From the cell containing the given text, extract its center point as (x, y) coordinate. 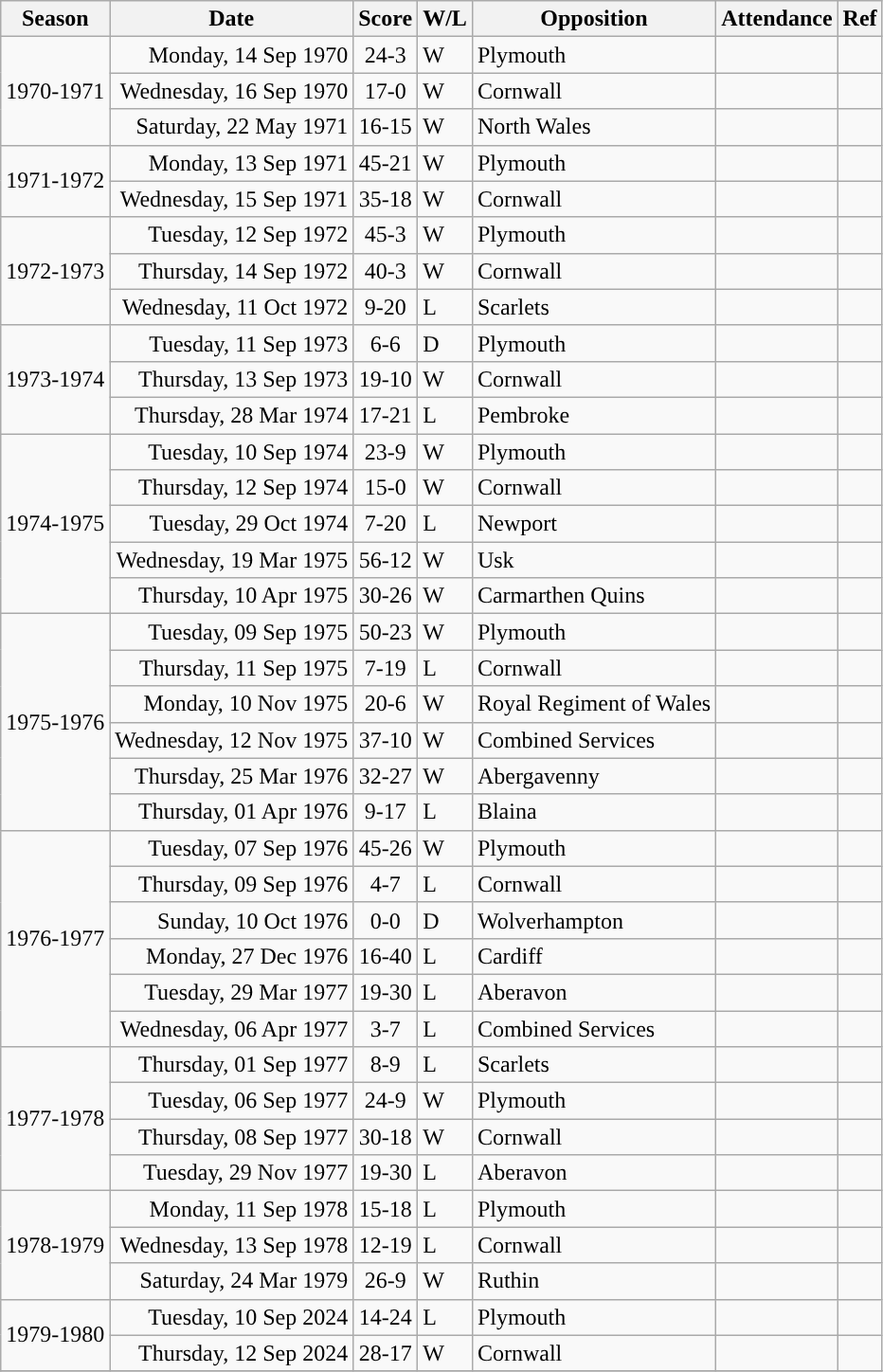
1971-1972 (55, 181)
1978-1979 (55, 1245)
17-0 (386, 91)
Season (55, 19)
Thursday, 09 Sep 1976 (231, 884)
0-0 (386, 920)
Cardiff (593, 956)
9-17 (386, 812)
50-23 (386, 632)
Wednesday, 06 Apr 1977 (231, 1028)
15-18 (386, 1209)
Tuesday, 07 Sep 1976 (231, 848)
Thursday, 12 Sep 2024 (231, 1353)
Monday, 11 Sep 1978 (231, 1209)
30-18 (386, 1137)
Wednesday, 15 Sep 1971 (231, 199)
19-10 (386, 379)
24-9 (386, 1101)
26-9 (386, 1281)
12-19 (386, 1245)
Monday, 13 Sep 1971 (231, 163)
Tuesday, 29 Nov 1977 (231, 1173)
Tuesday, 10 Sep 2024 (231, 1317)
28-17 (386, 1353)
Wednesday, 19 Mar 1975 (231, 560)
Thursday, 08 Sep 1977 (231, 1137)
Monday, 27 Dec 1976 (231, 956)
9-20 (386, 307)
W/L (445, 19)
7-19 (386, 668)
Pembroke (593, 415)
Thursday, 25 Mar 1976 (231, 776)
Saturday, 24 Mar 1979 (231, 1281)
Tuesday, 09 Sep 1975 (231, 632)
Thursday, 10 Apr 1975 (231, 596)
Tuesday, 29 Mar 1977 (231, 992)
30-26 (386, 596)
Ref (860, 19)
32-27 (386, 776)
17-21 (386, 415)
Score (386, 19)
Usk (593, 560)
16-15 (386, 127)
35-18 (386, 199)
Sunday, 10 Oct 1976 (231, 920)
20-6 (386, 704)
1975-1976 (55, 722)
Tuesday, 10 Sep 1974 (231, 452)
56-12 (386, 560)
1973-1974 (55, 379)
Monday, 10 Nov 1975 (231, 704)
Wednesday, 12 Nov 1975 (231, 740)
1979-1980 (55, 1335)
37-10 (386, 740)
40-3 (386, 271)
Thursday, 13 Sep 1973 (231, 379)
6-6 (386, 343)
45-3 (386, 235)
Tuesday, 06 Sep 1977 (231, 1101)
Wolverhampton (593, 920)
Tuesday, 29 Oct 1974 (231, 524)
24-3 (386, 55)
1974-1975 (55, 524)
Monday, 14 Sep 1970 (231, 55)
Thursday, 12 Sep 1974 (231, 488)
Thursday, 01 Apr 1976 (231, 812)
Blaina (593, 812)
23-9 (386, 452)
8-9 (386, 1065)
1976-1977 (55, 938)
Saturday, 22 May 1971 (231, 127)
Tuesday, 11 Sep 1973 (231, 343)
3-7 (386, 1028)
Thursday, 01 Sep 1977 (231, 1065)
Wednesday, 16 Sep 1970 (231, 91)
Thursday, 28 Mar 1974 (231, 415)
Royal Regiment of Wales (593, 704)
45-21 (386, 163)
1977-1978 (55, 1119)
1970-1971 (55, 91)
1972-1973 (55, 271)
Tuesday, 12 Sep 1972 (231, 235)
Newport (593, 524)
15-0 (386, 488)
Carmarthen Quins (593, 596)
16-40 (386, 956)
North Wales (593, 127)
Wednesday, 11 Oct 1972 (231, 307)
Abergavenny (593, 776)
Opposition (593, 19)
Ruthin (593, 1281)
4-7 (386, 884)
Wednesday, 13 Sep 1978 (231, 1245)
7-20 (386, 524)
Thursday, 11 Sep 1975 (231, 668)
Thursday, 14 Sep 1972 (231, 271)
Date (231, 19)
Attendance (777, 19)
45-26 (386, 848)
14-24 (386, 1317)
